Provide the (X, Y) coordinate of the cell's center where the given text is located.  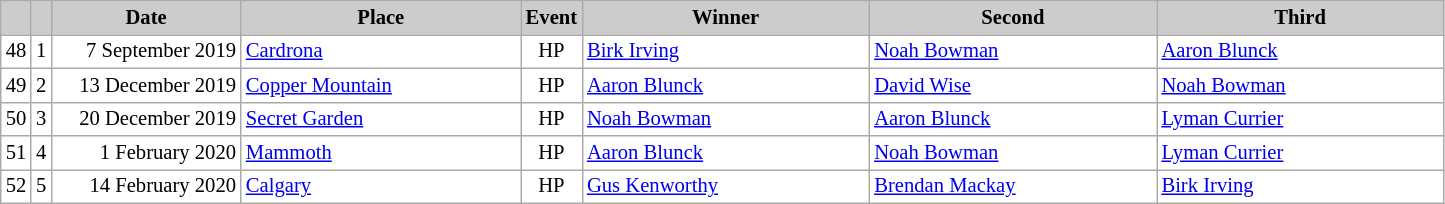
David Wise (1012, 85)
Date (146, 17)
20 December 2019 (146, 119)
Cardrona (381, 51)
Brendan Mackay (1012, 186)
52 (16, 186)
1 (41, 51)
1 February 2020 (146, 153)
Calgary (381, 186)
Place (381, 17)
Second (1012, 17)
Event (552, 17)
50 (16, 119)
13 December 2019 (146, 85)
Mammoth (381, 153)
14 February 2020 (146, 186)
49 (16, 85)
Gus Kenworthy (726, 186)
4 (41, 153)
Copper Mountain (381, 85)
3 (41, 119)
51 (16, 153)
48 (16, 51)
2 (41, 85)
5 (41, 186)
7 September 2019 (146, 51)
Secret Garden (381, 119)
Third (1300, 17)
Winner (726, 17)
